Scan for the cell matching the given text and deliver its (X, Y) coordinate at center. 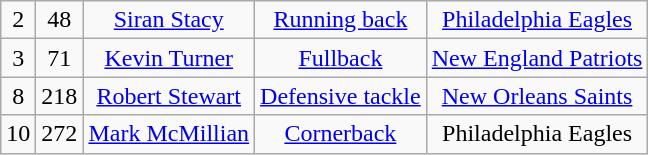
Robert Stewart (169, 96)
Siran Stacy (169, 20)
Fullback (341, 58)
Mark McMillian (169, 134)
2 (18, 20)
New England Patriots (537, 58)
Kevin Turner (169, 58)
Running back (341, 20)
8 (18, 96)
218 (60, 96)
Cornerback (341, 134)
48 (60, 20)
3 (18, 58)
71 (60, 58)
10 (18, 134)
New Orleans Saints (537, 96)
272 (60, 134)
Defensive tackle (341, 96)
